Output the [x, y] coordinate of the center of the cell containing the given text.  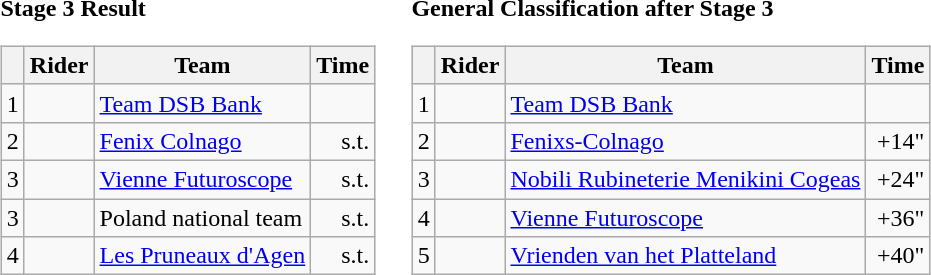
Fenixs-Colnago [686, 141]
Les Pruneaux d'Agen [202, 256]
Nobili Rubineterie Menikini Cogeas [686, 179]
+36" [898, 217]
Vrienden van het Platteland [686, 256]
+24" [898, 179]
Poland national team [202, 217]
Fenix Colnago [202, 141]
5 [424, 256]
+14" [898, 141]
+40" [898, 256]
